Output the [x, y] coordinate of the center of the cell containing the given text.  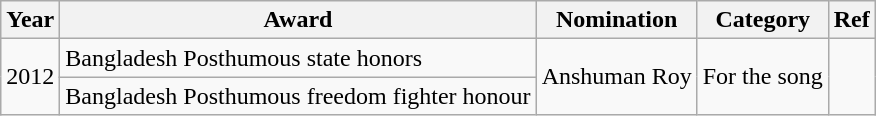
2012 [30, 77]
For the song [762, 77]
Bangladesh Posthumous freedom fighter honour [298, 96]
Award [298, 20]
Bangladesh Posthumous state honors [298, 58]
Anshuman Roy [616, 77]
Ref [852, 20]
Category [762, 20]
Year [30, 20]
Nomination [616, 20]
